Provide the [x, y] coordinate of the cell's center where the given text is located.  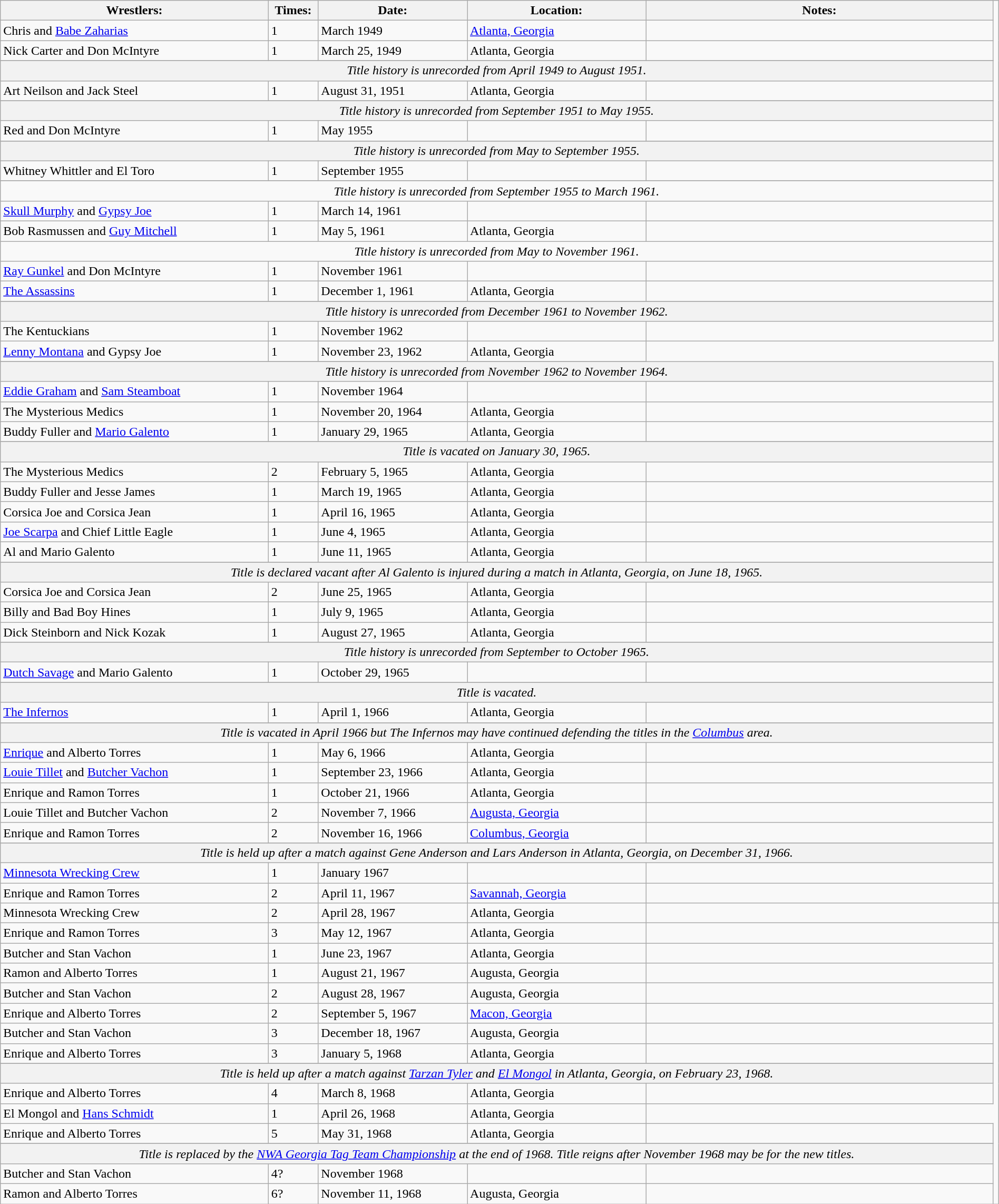
5 [293, 1133]
July 9, 1965 [393, 612]
Title is vacated on January 30, 1965. [496, 452]
Dutch Savage and Mario Galento [134, 672]
The Infernos [134, 712]
May 31, 1968 [393, 1133]
August 31, 1951 [393, 91]
Title history is unrecorded from May to November 1961. [496, 251]
Red and Don McIntyre [134, 131]
Title history is unrecorded from September 1955 to March 1961. [496, 191]
September 5, 1967 [393, 1013]
Title is vacated. [496, 692]
November 1964 [393, 391]
Lenny Montana and Gypsy Joe [134, 351]
Buddy Fuller and Mario Galento [134, 432]
6? [293, 1193]
January 29, 1965 [393, 432]
Billy and Bad Boy Hines [134, 612]
June 11, 1965 [393, 552]
November 1962 [393, 331]
June 23, 1967 [393, 953]
Title history is unrecorded from December 1961 to November 1962. [496, 311]
April 1, 1966 [393, 712]
May 12, 1967 [393, 933]
Title history is unrecorded from May to September 1955. [496, 151]
March 25, 1949 [393, 51]
Title is held up after a match against Gene Anderson and Lars Anderson in Atlanta, Georgia, on December 31, 1966. [496, 853]
Columbus, Georgia [556, 833]
October 21, 1966 [393, 792]
January 5, 1968 [393, 1053]
August 28, 1967 [393, 993]
April 28, 1967 [393, 913]
February 5, 1965 [393, 472]
November 7, 1966 [393, 813]
The Assassins [134, 291]
Macon, Georgia [556, 1013]
November 16, 1966 [393, 833]
The Kentuckians [134, 331]
March 8, 1968 [393, 1093]
Nick Carter and Don McIntyre [134, 51]
Wrestlers: [134, 11]
March 19, 1965 [393, 492]
Al and Mario Galento [134, 552]
August 27, 1965 [393, 632]
Eddie Graham and Sam Steamboat [134, 391]
Notes: [819, 11]
March 14, 1961 [393, 211]
Title history is unrecorded from September to October 1965. [496, 652]
April 11, 1967 [393, 893]
September 1955 [393, 171]
El Mongol and Hans Schmidt [134, 1113]
Ray Gunkel and Don McIntyre [134, 271]
May 5, 1961 [393, 231]
4 [293, 1093]
August 21, 1967 [393, 973]
January 1967 [393, 873]
Date: [393, 11]
Chris and Babe Zaharias [134, 31]
Title is declared vacant after Al Galento is injured during a match in Atlanta, Georgia, on June 18, 1965. [496, 572]
Skull Murphy and Gypsy Joe [134, 211]
April 26, 1968 [393, 1113]
November 1961 [393, 271]
April 16, 1965 [393, 512]
May 1955 [393, 131]
March 1949 [393, 31]
Title is vacated in April 1966 but The Infernos may have continued defending the titles in the Columbus area. [496, 732]
November 1968 [393, 1173]
November 20, 1964 [393, 412]
4? [293, 1173]
October 29, 1965 [393, 672]
Bob Rasmussen and Guy Mitchell [134, 231]
Location: [556, 11]
Title history is unrecorded from April 1949 to August 1951. [496, 71]
Title history is unrecorded from November 1962 to November 1964. [496, 371]
Title is replaced by the NWA Georgia Tag Team Championship at the end of 1968. Title reigns after November 1968 may be for the new titles. [496, 1153]
Title history is unrecorded from September 1951 to May 1955. [496, 111]
Dick Steinborn and Nick Kozak [134, 632]
Savannah, Georgia [556, 893]
September 23, 1966 [393, 772]
June 25, 1965 [393, 592]
December 1, 1961 [393, 291]
June 4, 1965 [393, 532]
November 11, 1968 [393, 1193]
Title is held up after a match against Tarzan Tyler and El Mongol in Atlanta, Georgia, on February 23, 1968. [496, 1073]
Art Neilson and Jack Steel [134, 91]
Times: [293, 11]
November 23, 1962 [393, 351]
Buddy Fuller and Jesse James [134, 492]
December 18, 1967 [393, 1033]
Joe Scarpa and Chief Little Eagle [134, 532]
Whitney Whittler and El Toro [134, 171]
May 6, 1966 [393, 752]
